Detect which cell encompasses the target text, then output its (x, y) center coordinate. 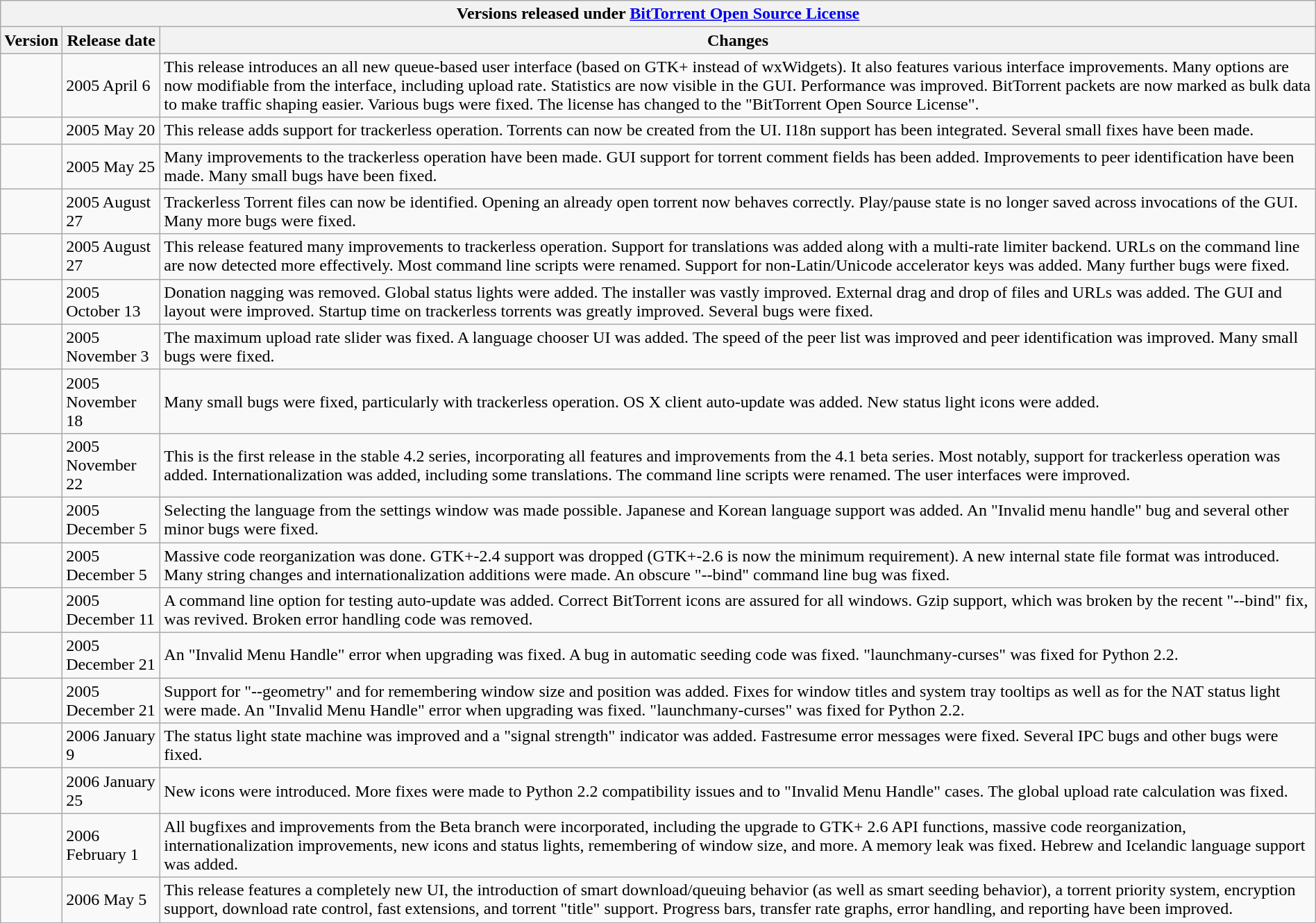
2005 April 6 (111, 85)
Release date (111, 40)
An "Invalid Menu Handle" error when upgrading was fixed. A bug in automatic seeding code was fixed. "launchmany-curses" was fixed for Python 2.2. (738, 655)
Versions released under BitTorrent Open Source License (658, 14)
2005 November 18 (111, 401)
2006 January 9 (111, 745)
2005 November 3 (111, 347)
2006 February 1 (111, 845)
2005 November 22 (111, 465)
Version (32, 40)
2005 December 11 (111, 611)
2006 January 25 (111, 791)
2006 May 5 (111, 899)
2005 October 13 (111, 301)
Many small bugs were fixed, particularly with trackerless operation. OS X client auto-update was added. New status light icons were added. (738, 401)
2005 May 20 (111, 130)
2005 May 25 (111, 167)
Changes (738, 40)
